For the text-containing cell, return its midpoint in [x, y] coordinate format. 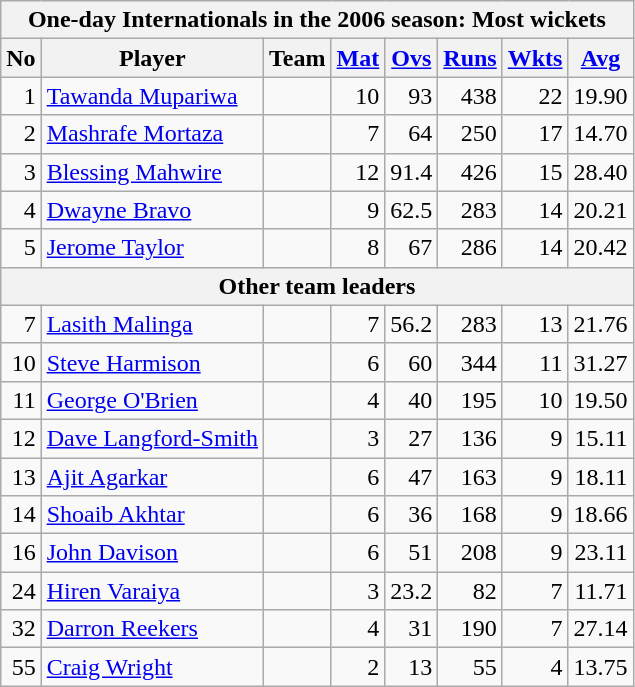
Wkts [535, 58]
27 [412, 438]
91.4 [412, 172]
Craig Wright [152, 667]
Mashrafe Mortaza [152, 134]
5 [21, 248]
16 [21, 553]
27.14 [600, 629]
82 [470, 591]
20.21 [600, 210]
195 [470, 400]
No [21, 58]
15.11 [600, 438]
Steve Harmison [152, 362]
168 [470, 515]
19.90 [600, 96]
Other team leaders [317, 286]
426 [470, 172]
67 [412, 248]
60 [412, 362]
31.27 [600, 362]
136 [470, 438]
31 [412, 629]
344 [470, 362]
32 [21, 629]
24 [21, 591]
Player [152, 58]
163 [470, 477]
438 [470, 96]
47 [412, 477]
Ajit Agarkar [152, 477]
One-day Internationals in the 2006 season: Most wickets [317, 20]
56.2 [412, 324]
Avg [600, 58]
28.40 [600, 172]
14.70 [600, 134]
Tawanda Mupariwa [152, 96]
13.75 [600, 667]
62.5 [412, 210]
208 [470, 553]
Dave Langford-Smith [152, 438]
20.42 [600, 248]
23.11 [600, 553]
Jerome Taylor [152, 248]
51 [412, 553]
250 [470, 134]
15 [535, 172]
Ovs [412, 58]
Blessing Mahwire [152, 172]
23.2 [412, 591]
Dwayne Bravo [152, 210]
64 [412, 134]
286 [470, 248]
Team [298, 58]
17 [535, 134]
21.76 [600, 324]
11.71 [600, 591]
190 [470, 629]
Mat [358, 58]
Lasith Malinga [152, 324]
93 [412, 96]
19.50 [600, 400]
Darron Reekers [152, 629]
8 [358, 248]
22 [535, 96]
1 [21, 96]
Hiren Varaiya [152, 591]
18.66 [600, 515]
36 [412, 515]
George O'Brien [152, 400]
40 [412, 400]
Runs [470, 58]
John Davison [152, 553]
18.11 [600, 477]
Shoaib Akhtar [152, 515]
